Find where the given text appears and provide that cell's center as (x, y) coordinate. 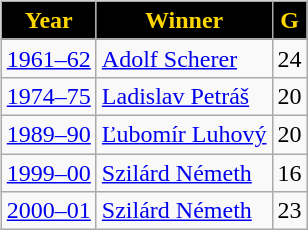
G (290, 20)
23 (290, 211)
Winner (184, 20)
1989–90 (48, 134)
2000–01 (48, 211)
Adolf Scherer (184, 58)
1961–62 (48, 58)
Year (48, 20)
24 (290, 58)
1974–75 (48, 96)
Ľubomír Luhový (184, 134)
1999–00 (48, 173)
16 (290, 173)
Ladislav Petráš (184, 96)
